Find where the given text appears and provide that cell's center as [X, Y] coordinate. 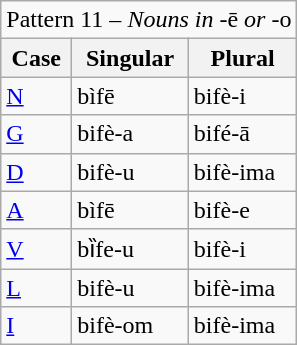
L [36, 288]
bȉfe-u [130, 249]
D [36, 172]
bifè-om [130, 326]
Singular [130, 58]
N [36, 96]
V [36, 249]
Pattern 11 – Nouns in -ē or -o [149, 20]
Case [36, 58]
G [36, 134]
A [36, 210]
bifè-e [242, 210]
bifè-a [130, 134]
Plural [242, 58]
I [36, 326]
bifé-ā [242, 134]
